Pinpoint the cell where the given text exists, returning its [x, y] midpoint coordinate. 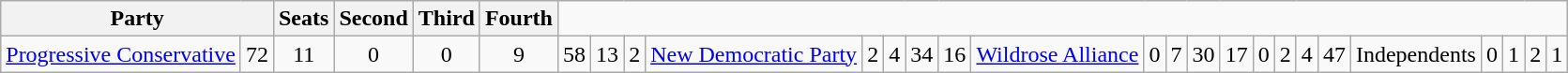
Second [373, 19]
Third [447, 19]
11 [303, 54]
7 [1177, 54]
Progressive Conservative [121, 54]
16 [955, 54]
Seats [303, 19]
72 [257, 54]
Independents [1415, 54]
13 [608, 54]
Wildrose Alliance [1058, 54]
Party [137, 19]
9 [518, 54]
New Democratic Party [754, 54]
30 [1203, 54]
34 [921, 54]
47 [1334, 54]
58 [574, 54]
Fourth [518, 19]
17 [1237, 54]
